Capture the cell that displays the provided text and extract its (X, Y) central coordinate. 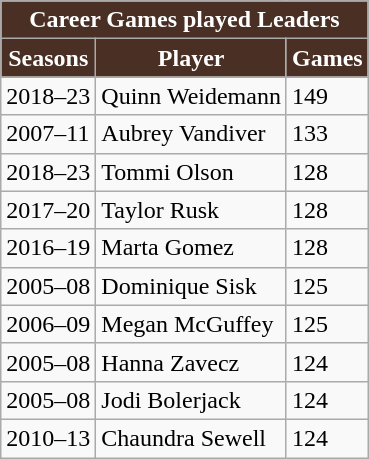
2007–11 (48, 134)
Dominique Sisk (192, 286)
Taylor Rusk (192, 210)
Aubrey Vandiver (192, 134)
Jodi Bolerjack (192, 400)
2010–13 (48, 438)
Seasons (48, 58)
Chaundra Sewell (192, 438)
Megan McGuffey (192, 324)
149 (327, 96)
Career Games played Leaders (184, 20)
Marta Gomez (192, 248)
Games (327, 58)
133 (327, 134)
2006–09 (48, 324)
2016–19 (48, 248)
Quinn Weidemann (192, 96)
Tommi Olson (192, 172)
Player (192, 58)
2017–20 (48, 210)
Hanna Zavecz (192, 362)
